From the cell containing the given text, extract its center point as [X, Y] coordinate. 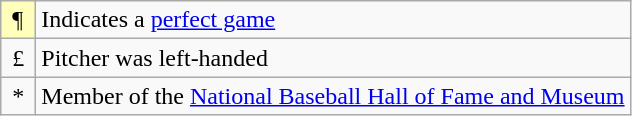
Member of the National Baseball Hall of Fame and Museum [333, 96]
Indicates a perfect game [333, 20]
£ [18, 58]
¶ [18, 20]
Pitcher was left-handed [333, 58]
* [18, 96]
